Pinpoint the cell where the given text exists, returning its (x, y) midpoint coordinate. 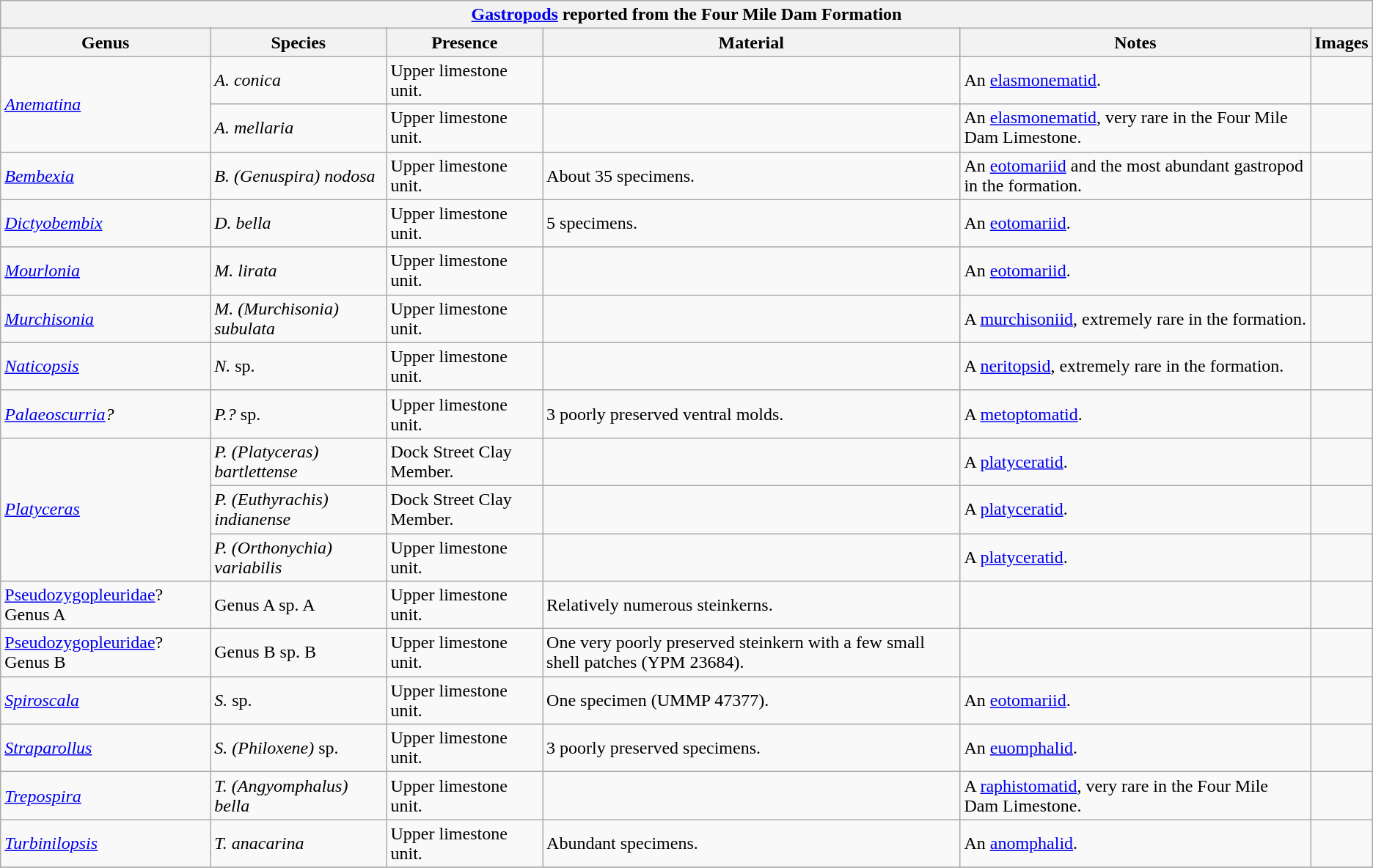
An eotomariid and the most abundant gastropod in the formation. (1135, 176)
Images (1341, 43)
Genus B sp. B (299, 652)
Dictyobembix (106, 223)
A murchisoniid, extremely rare in the formation. (1135, 318)
B. (Genuspira) nodosa (299, 176)
P. (Platyceras) bartlettense (299, 462)
A. mellaria (299, 128)
S. (Philoxene) sp. (299, 748)
Notes (1135, 43)
Spiroscala (106, 701)
About 35 specimens. (751, 176)
Anematina (106, 104)
Trepospira (106, 796)
Material (751, 43)
A raphistomatid, very rare in the Four Mile Dam Limestone. (1135, 796)
Bembexia (106, 176)
5 specimens. (751, 223)
D. bella (299, 223)
A neritopsid, extremely rare in the formation. (1135, 367)
Pseudozygopleuridae? Genus B (106, 652)
Species (299, 43)
An anomphalid. (1135, 843)
Presence (465, 43)
Genus A sp. A (299, 606)
P. (Orthonychia) variabilis (299, 557)
Murchisonia (106, 318)
An elasmonematid. (1135, 81)
Naticopsis (106, 367)
3 poorly preserved ventral molds. (751, 413)
Straparollus (106, 748)
One very poorly preserved steinkern with a few small shell patches (YPM 23684). (751, 652)
Platyceras (106, 509)
An elasmonematid, very rare in the Four Mile Dam Limestone. (1135, 128)
3 poorly preserved specimens. (751, 748)
Pseudozygopleuridae? Genus A (106, 606)
M. (Murchisonia) subulata (299, 318)
P. (Euthyrachis) indianense (299, 509)
Genus (106, 43)
P.? sp. (299, 413)
Turbinilopsis (106, 843)
A metoptomatid. (1135, 413)
T. anacarina (299, 843)
An euomphalid. (1135, 748)
S. sp. (299, 701)
Abundant specimens. (751, 843)
Gastropods reported from the Four Mile Dam Formation (686, 15)
Relatively numerous steinkerns. (751, 606)
One specimen (UMMP 47377). (751, 701)
N. sp. (299, 367)
M. lirata (299, 271)
A. conica (299, 81)
Mourlonia (106, 271)
Palaeoscurria? (106, 413)
T. (Angyomphalus) bella (299, 796)
